Output the [X, Y] coordinate of the center of the cell containing the given text.  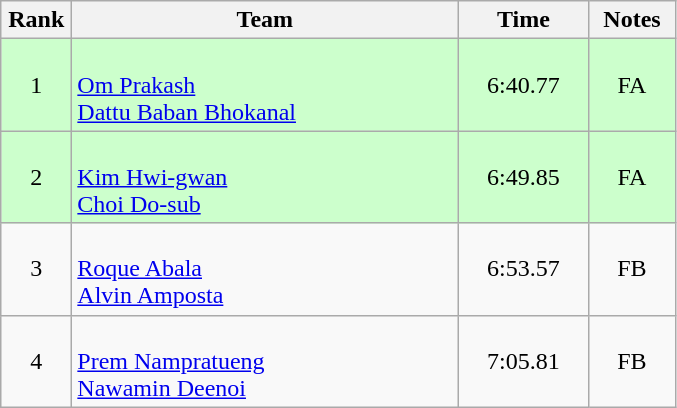
6:53.57 [524, 269]
1 [36, 85]
6:49.85 [524, 177]
Time [524, 20]
Prem NampratuengNawamin Deenoi [265, 361]
6:40.77 [524, 85]
2 [36, 177]
Notes [632, 20]
7:05.81 [524, 361]
Kim Hwi-gwanChoi Do-sub [265, 177]
4 [36, 361]
Rank [36, 20]
Roque AbalaAlvin Amposta [265, 269]
3 [36, 269]
Team [265, 20]
Om PrakashDattu Baban Bhokanal [265, 85]
